Search for the cell housing the specified text and yield its (x, y) center coordinate. 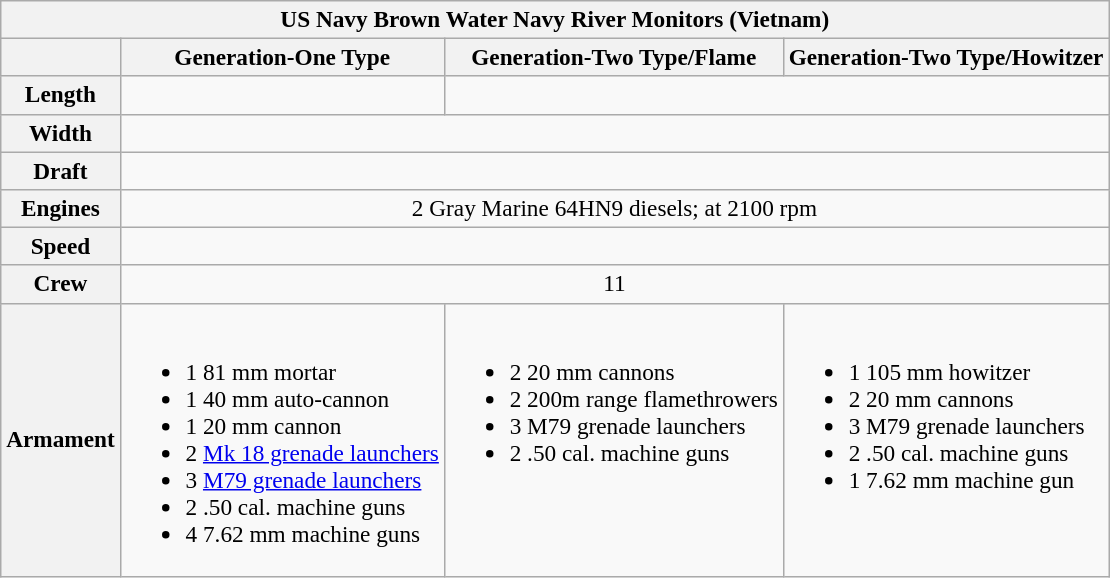
Engines (60, 208)
2 Gray Marine 64HN9 diesels; at 2100 rpm (614, 208)
US Navy Brown Water Navy River Monitors (Vietnam) (555, 19)
Draft (60, 170)
11 (614, 284)
Length (60, 95)
Generation-Two Type/Howitzer (946, 57)
1 105 mm howitzer2 20 mm cannons3 M79 grenade launchers2 .50 cal. machine guns1 7.62 mm machine gun (946, 440)
Armament (60, 440)
Generation-Two Type/Flame (614, 57)
Width (60, 133)
Crew (60, 284)
Speed (60, 246)
2 20 mm cannons2 200m range flamethrowers3 M79 grenade launchers2 .50 cal. machine guns (614, 440)
Generation-One Type (282, 57)
1 81 mm mortar1 40 mm auto-cannon1 20 mm cannon2 Mk 18 grenade launchers3 M79 grenade launchers2 .50 cal. machine guns4 7.62 mm machine guns (282, 440)
